Return the [x, y] coordinate for the center point of the cell that contains the specified text.  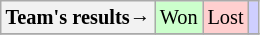
Team's results→ [78, 17]
Lost [226, 17]
Won [179, 17]
